Determine the (X, Y) coordinate at the center of the cell enclosing the given text.  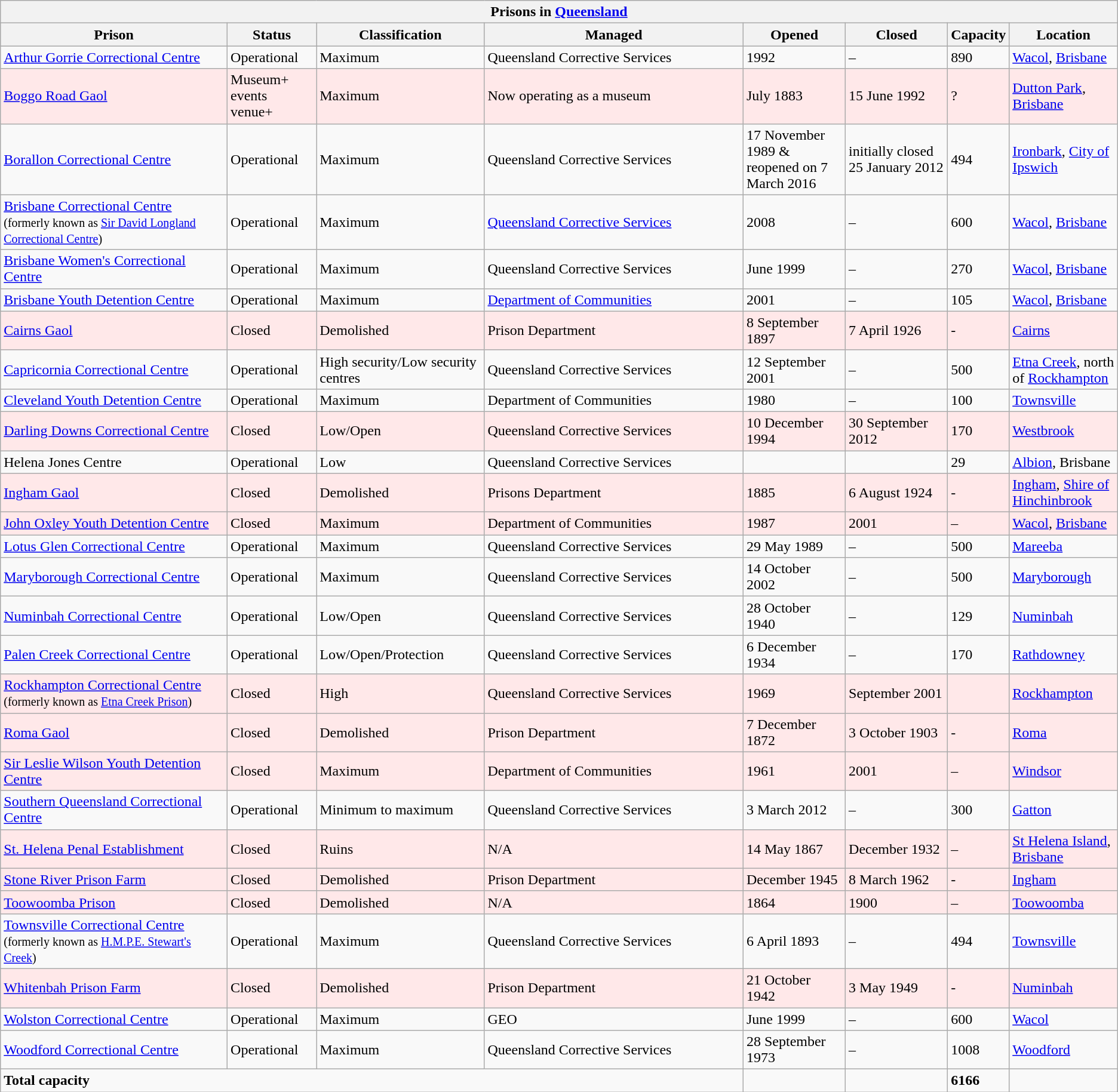
Cairns Gaol (114, 331)
7 April 1926 (897, 331)
2008 (794, 222)
Low/Open/Protection (400, 654)
December 1945 (794, 879)
Rockhampton (1064, 694)
28 September 1973 (794, 1050)
Southern Queensland Correctional Centre (114, 810)
3 March 2012 (794, 810)
15 June 1992 (897, 96)
12 September 2001 (794, 369)
Rathdowney (1064, 654)
Classification (400, 35)
105 (978, 300)
1980 (794, 400)
1961 (794, 771)
Gatton (1064, 810)
Toowoomba (1064, 902)
Sir Leslie Wilson Youth Detention Centre (114, 771)
St. Helena Penal Establishment (114, 849)
8 March 1962 (897, 879)
Now operating as a museum (614, 96)
Roma (1064, 732)
6166 (978, 1081)
Opened (794, 35)
Lotus Glen Correctional Centre (114, 546)
10 December 1994 (794, 431)
6 August 1924 (897, 493)
Windsor (1064, 771)
8 September 1897 (794, 331)
Darling Downs Correctional Centre (114, 431)
3 May 1949 (897, 988)
17 November 1989 & reopened on 7 March 2016 (794, 159)
Townsville Correctional Centre (formerly known as H.M.P.E. Stewart's Creek) (114, 941)
129 (978, 616)
Total capacity (372, 1081)
Boggo Road Gaol (114, 96)
1008 (978, 1050)
July 1883 (794, 96)
1969 (794, 694)
St Helena Island, Brisbane (1064, 849)
Woodford (1064, 1050)
Ruins (400, 849)
1987 (794, 524)
Mareeba (1064, 546)
Brisbane Women's Correctional Centre (114, 269)
Cairns (1064, 331)
890 (978, 57)
Ironbark, City of Ipswich (1064, 159)
John Oxley Youth Detention Centre (114, 524)
Low (400, 462)
GEO (614, 1019)
? (978, 96)
14 May 1867 (794, 849)
Brisbane Correctional Centre(formerly known as Sir David Longland Correctional Centre) (114, 222)
Ingham, Shire of Hinchinbrook (1064, 493)
Roma Gaol (114, 732)
29 (978, 462)
100 (978, 400)
29 May 1989 (794, 546)
Dutton Park, Brisbane (1064, 96)
Rockhampton Correctional Centre (formerly known as Etna Creek Prison) (114, 694)
Status (272, 35)
Museum+ events venue+ (272, 96)
September 2001 (897, 694)
Numinbah Correctional Centre (114, 616)
Location (1064, 35)
Whitenbah Prison Farm (114, 988)
High (400, 694)
Wolston Correctional Centre (114, 1019)
1992 (794, 57)
Maryborough (1064, 577)
Woodford Correctional Centre (114, 1050)
300 (978, 810)
Borallon Correctional Centre (114, 159)
Etna Creek, north of Rockhampton (1064, 369)
28 October 1940 (794, 616)
Prison (114, 35)
1900 (897, 902)
Albion, Brisbane (1064, 462)
21 October 1942 (794, 988)
Stone River Prison Farm (114, 879)
Helena Jones Centre (114, 462)
Wacol (1064, 1019)
initially closed 25 January 2012 (897, 159)
Minimum to maximum (400, 810)
Palen Creek Correctional Centre (114, 654)
270 (978, 269)
6 December 1934 (794, 654)
Toowoomba Prison (114, 902)
Arthur Gorrie Correctional Centre (114, 57)
Cleveland Youth Detention Centre (114, 400)
Capacity (978, 35)
December 1932 (897, 849)
Prisons in Queensland (559, 12)
Prisons Department (614, 493)
Managed (614, 35)
Ingham Gaol (114, 493)
14 October 2002 (794, 577)
6 April 1893 (794, 941)
1885 (794, 493)
30 September 2012 (897, 431)
Westbrook (1064, 431)
3 October 1903 (897, 732)
Ingham (1064, 879)
Maryborough Correctional Centre (114, 577)
Capricornia Correctional Centre (114, 369)
1864 (794, 902)
7 December 1872 (794, 732)
High security/Low security centres (400, 369)
Brisbane Youth Detention Centre (114, 300)
